Search for the cell housing the specified text and yield its [X, Y] center coordinate. 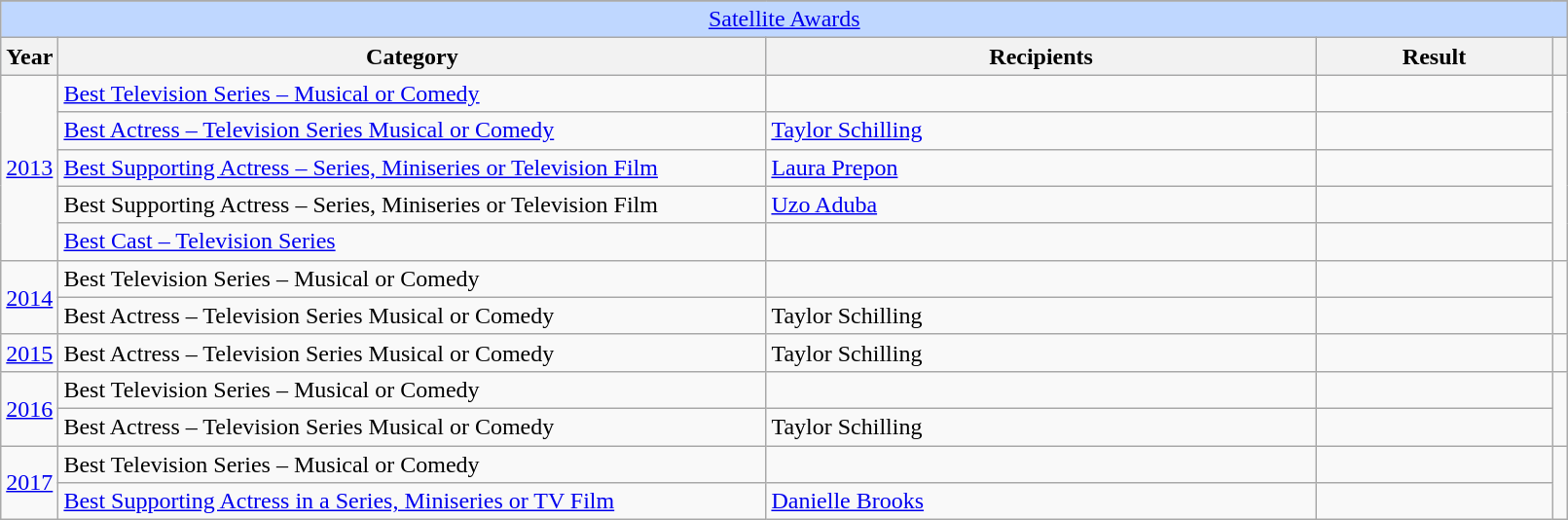
Best Supporting Actress in a Series, Miniseries or TV Film [413, 501]
2017 [29, 483]
Satellite Awards [784, 19]
Result [1434, 56]
Danielle Brooks [1041, 501]
2014 [29, 297]
Category [413, 56]
2013 [29, 167]
Recipients [1041, 56]
2015 [29, 353]
Uzo Aduba [1041, 204]
Laura Prepon [1041, 167]
2016 [29, 408]
Best Cast – Television Series [413, 241]
Year [29, 56]
